Determine the [X, Y] coordinate at the center of the cell enclosing the given text.  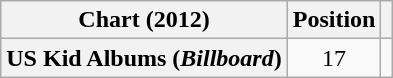
US Kid Albums (Billboard) [144, 58]
17 [334, 58]
Chart (2012) [144, 20]
Position [334, 20]
